Search for the cell housing the specified text and yield its (x, y) center coordinate. 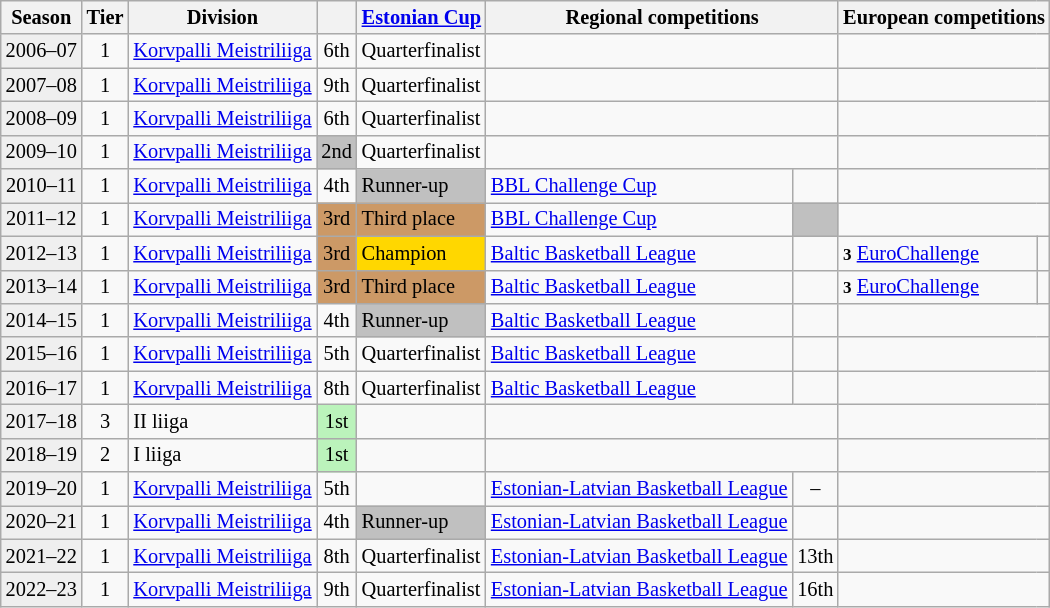
2019–20 (42, 489)
2009–10 (42, 152)
2 (106, 455)
2012–13 (42, 253)
European competitions (944, 17)
Regional competitions (662, 17)
2008–09 (42, 118)
2010–11 (42, 186)
2006–07 (42, 51)
2013–14 (42, 287)
– (815, 489)
2016–17 (42, 388)
Division (222, 17)
2021–22 (42, 556)
13th (815, 556)
Champion (422, 253)
3 (106, 421)
2007–08 (42, 85)
2017–18 (42, 421)
16th (815, 589)
Season (42, 17)
2022–23 (42, 589)
I liiga (222, 455)
2014–15 (42, 320)
2011–12 (42, 219)
2020–21 (42, 522)
2nd (336, 152)
2018–19 (42, 455)
II liiga (222, 421)
2015–16 (42, 354)
Estonian Cup (422, 17)
Tier (106, 17)
